Provide the (x, y) coordinate of the cell's center where the given text is located.  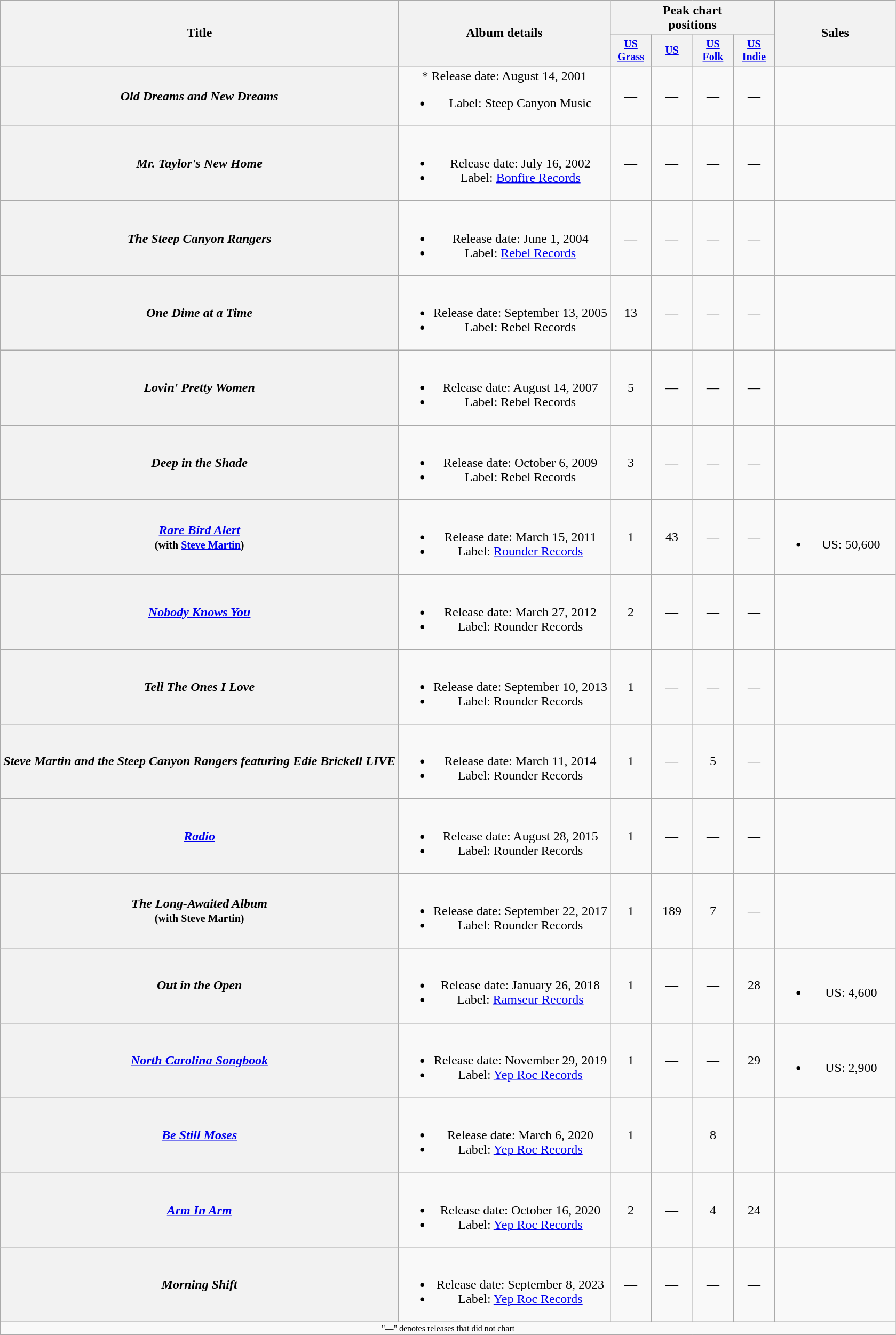
Release date: September 8, 2023Label: Yep Roc Records (505, 1284)
Release date: September 10, 2013Label: Rounder Records (505, 687)
Nobody Knows You (200, 612)
US: 4,600 (835, 986)
Sales (835, 33)
43 (671, 537)
Peak chartpositions (693, 18)
28 (754, 986)
Release date: August 14, 2007Label: Rebel Records (505, 388)
Release date: March 27, 2012Label: Rounder Records (505, 612)
Mr. Taylor's New Home (200, 163)
7 (713, 911)
Old Dreams and New Dreams (200, 96)
Release date: March 15, 2011Label: Rounder Records (505, 537)
Release date: January 26, 2018Label: Ramseur Records (505, 986)
4 (713, 1210)
Release date: June 1, 2004Label: Rebel Records (505, 238)
Arm In Arm (200, 1210)
Out in the Open (200, 986)
24 (754, 1210)
Release date: September 22, 2017Label: Rounder Records (505, 911)
Release date: July 16, 2002Label: Bonfire Records (505, 163)
US: 2,900 (835, 1060)
Lovin' Pretty Women (200, 388)
Release date: March 6, 2020Label: Yep Roc Records (505, 1135)
Radio (200, 836)
3 (631, 463)
US Grass (631, 50)
Rare Bird Alert(with Steve Martin) (200, 537)
Release date: October 6, 2009Label: Rebel Records (505, 463)
US Indie (754, 50)
Album details (505, 33)
* Release date: August 14, 2001Label: Steep Canyon Music (505, 96)
US Folk (713, 50)
Release date: September 13, 2005Label: Rebel Records (505, 313)
Release date: November 29, 2019Label: Yep Roc Records (505, 1060)
"—" denotes releases that did not chart (448, 1328)
Be Still Moses (200, 1135)
Release date: October 16, 2020Label: Yep Roc Records (505, 1210)
29 (754, 1060)
The Steep Canyon Rangers (200, 238)
Morning Shift (200, 1284)
Title (200, 33)
Release date: March 11, 2014Label: Rounder Records (505, 761)
Release date: August 28, 2015Label: Rounder Records (505, 836)
Tell The Ones I Love (200, 687)
One Dime at a Time (200, 313)
189 (671, 911)
North Carolina Songbook (200, 1060)
Deep in the Shade (200, 463)
8 (713, 1135)
Steve Martin and the Steep Canyon Rangers featuring Edie Brickell LIVE (200, 761)
13 (631, 313)
The Long-Awaited Album(with Steve Martin) (200, 911)
US (671, 50)
US: 50,600 (835, 537)
